Search for the cell housing the specified text and yield its (X, Y) center coordinate. 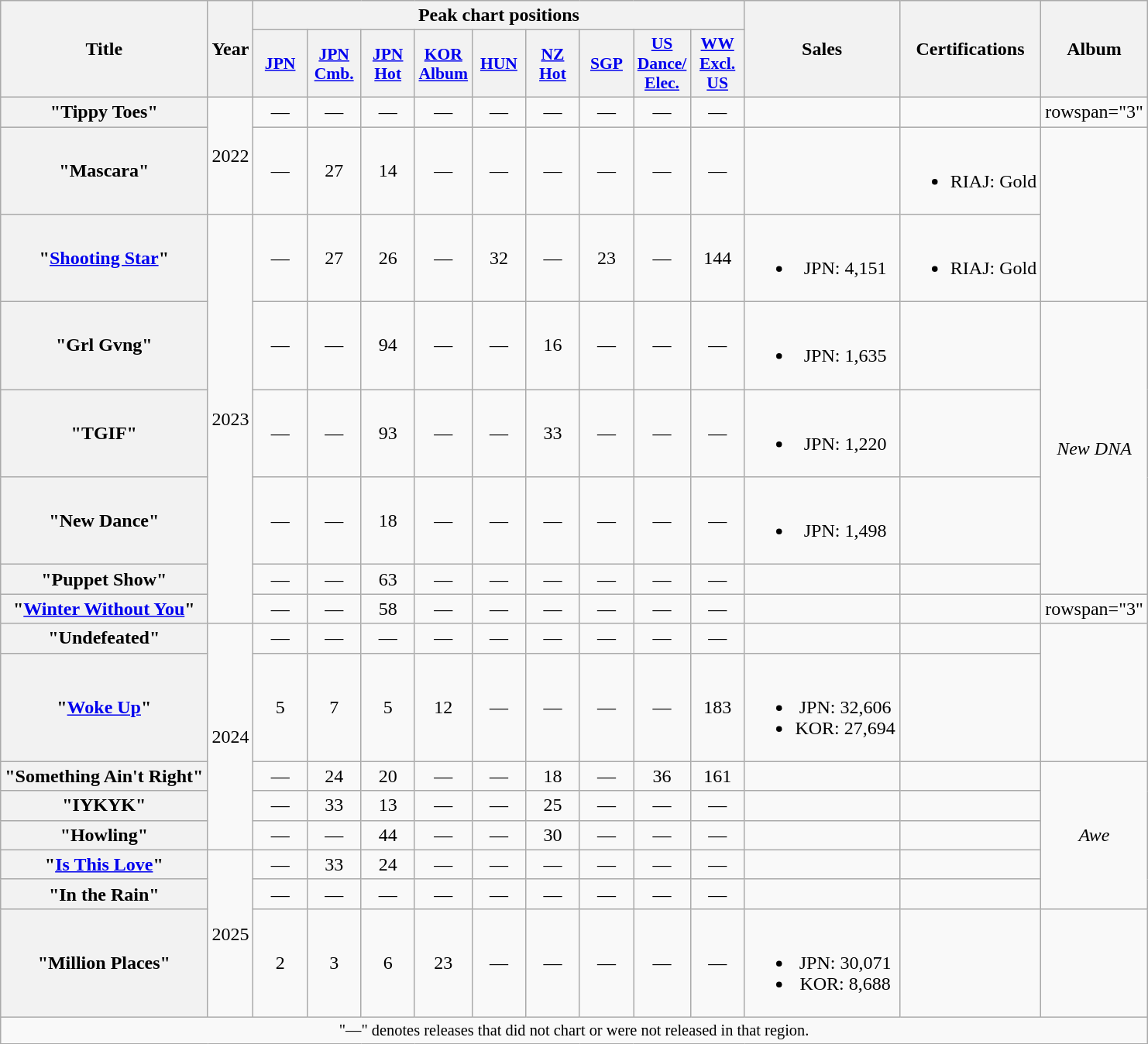
"TGIF" (104, 434)
JPN: 1,635 (822, 345)
2023 (231, 419)
"Something Ain't Right" (104, 776)
NZHot (553, 64)
58 (388, 609)
JPN: 1,498 (822, 520)
"Is This Love" (104, 864)
"Shooting Star" (104, 259)
HUN (499, 64)
7 (334, 707)
44 (388, 835)
JPN: 30,071 KOR: 8,688 (822, 963)
Certifications (970, 50)
"—" denotes releases that did not chart or were not released in that region. (574, 1030)
"Million Places" (104, 963)
SGP (607, 64)
"New Dance" (104, 520)
USDance/Elec. (662, 64)
"Tippy Toes" (104, 112)
Awe (1095, 835)
25 (553, 805)
"Mascara" (104, 170)
Title (104, 50)
JPN (280, 64)
"Winter Without You" (104, 609)
Album (1095, 50)
14 (388, 170)
"Undefeated" (104, 638)
JPN: 32,606 KOR: 27,694 (822, 707)
Year (231, 50)
2 (280, 963)
183 (717, 707)
6 (388, 963)
161 (717, 776)
"IYKYK" (104, 805)
13 (388, 805)
"Woke Up" (104, 707)
"In the Rain" (104, 894)
"Puppet Show" (104, 579)
32 (499, 259)
WWExcl.US (717, 64)
New DNA (1095, 448)
JPN: 4,151 (822, 259)
20 (388, 776)
3 (334, 963)
Peak chart positions (499, 15)
Sales (822, 50)
"Grl Gvng" (104, 345)
63 (388, 579)
JPNCmb. (334, 64)
2024 (231, 737)
93 (388, 434)
16 (553, 345)
94 (388, 345)
JPNHot (388, 64)
12 (443, 707)
30 (553, 835)
"Howling" (104, 835)
2025 (231, 933)
KORAlbum (443, 64)
144 (717, 259)
36 (662, 776)
2022 (231, 155)
26 (388, 259)
JPN: 1,220 (822, 434)
